For the text-containing cell, return its midpoint in [x, y] coordinate format. 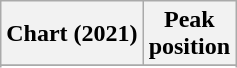
Peakposition [189, 34]
Chart (2021) [72, 34]
